Output the [x, y] coordinate of the center of the cell containing the given text.  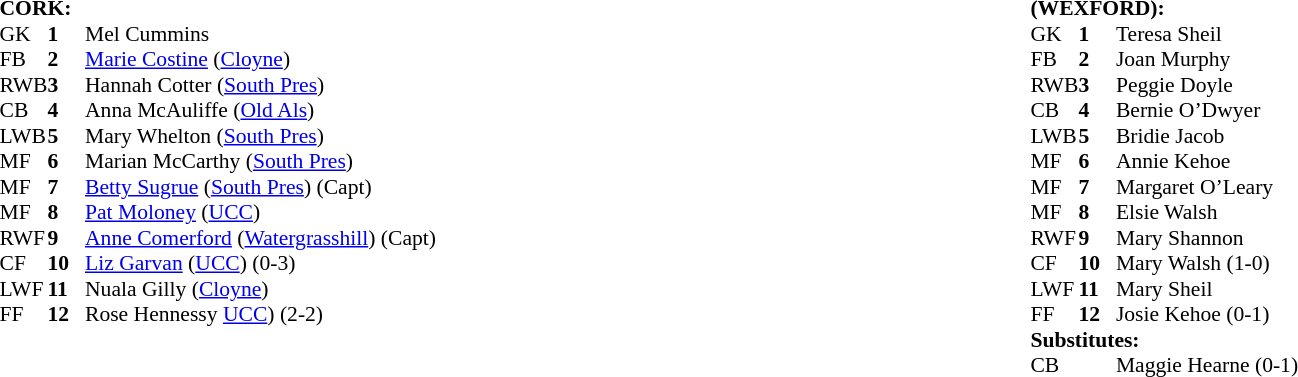
Margaret O’Leary [1207, 187]
Liz Garvan (UCC) (0-3) [260, 263]
Mary Whelton (South Pres) [260, 136]
Rose Hennessy UCC) (2-2) [260, 315]
Nuala Gilly (Cloyne) [260, 289]
Joan Murphy [1207, 59]
Teresa Sheil [1207, 34]
Mary Walsh (1-0) [1207, 263]
Marie Costine (Cloyne) [260, 59]
Hannah Cotter (South Pres) [260, 85]
Mary Sheil [1207, 289]
Anne Comerford (Watergrasshill) (Capt) [260, 238]
Elsie Walsh [1207, 213]
Anna McAuliffe (Old Als) [260, 111]
Mary Shannon [1207, 238]
Mel Cummins [260, 34]
Pat Moloney (UCC) [260, 213]
Annie Kehoe [1207, 161]
Peggie Doyle [1207, 85]
Substitutes: [1164, 340]
Josie Kehoe (0-1) [1207, 315]
Betty Sugrue (South Pres) (Capt) [260, 187]
Bridie Jacob [1207, 136]
Marian McCarthy (South Pres) [260, 161]
Bernie O’Dwyer [1207, 111]
